Determine the [x, y] coordinate at the center of the cell enclosing the given text.  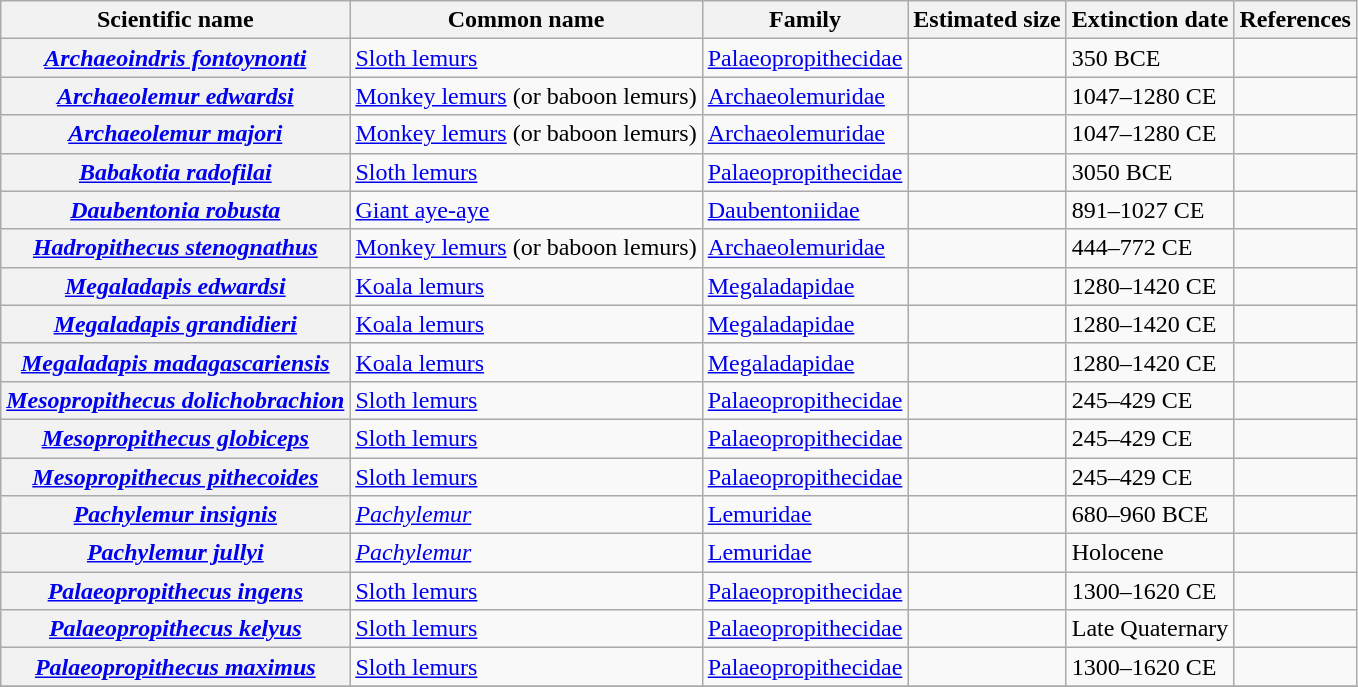
Palaeopropithecus maximus [176, 667]
Daubentoniidae [805, 210]
Babakotia radofilai [176, 172]
680–960 BCE [1150, 515]
Giant aye-aye [526, 210]
Estimated size [987, 20]
Palaeopropithecus kelyus [176, 629]
Archaeoindris fontoynonti [176, 58]
891–1027 CE [1150, 210]
444–772 CE [1150, 248]
Mesopropithecus dolichobrachion [176, 400]
References [1296, 20]
Late Quaternary [1150, 629]
Megaladapis edwardsi [176, 286]
Archaeolemur majori [176, 134]
Hadropithecus stenognathus [176, 248]
Extinction date [1150, 20]
Common name [526, 20]
Pachylemur insignis [176, 515]
350 BCE [1150, 58]
Scientific name [176, 20]
3050 BCE [1150, 172]
Palaeopropithecus ingens [176, 591]
Family [805, 20]
Daubentonia robusta [176, 210]
Mesopropithecus pithecoides [176, 477]
Holocene [1150, 553]
Archaeolemur edwardsi [176, 96]
Pachylemur jullyi [176, 553]
Mesopropithecus globiceps [176, 438]
Megaladapis madagascariensis [176, 362]
Megaladapis grandidieri [176, 324]
